Return (x, y) of the center of cell containing provided text 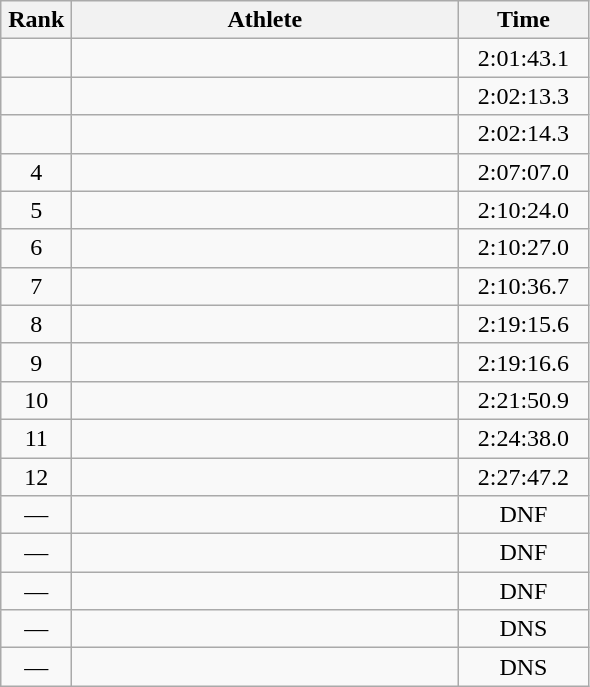
2:02:13.3 (524, 96)
2:01:43.1 (524, 58)
2:07:07.0 (524, 172)
7 (36, 286)
2:02:14.3 (524, 134)
Rank (36, 20)
2:24:38.0 (524, 438)
2:10:27.0 (524, 248)
4 (36, 172)
Time (524, 20)
2:10:36.7 (524, 286)
10 (36, 400)
Athlete (265, 20)
11 (36, 438)
6 (36, 248)
8 (36, 324)
9 (36, 362)
5 (36, 210)
2:19:16.6 (524, 362)
2:10:24.0 (524, 210)
12 (36, 477)
2:19:15.6 (524, 324)
2:27:47.2 (524, 477)
2:21:50.9 (524, 400)
